Extract the (X, Y) coordinate from the center of the cell holding the provided text.  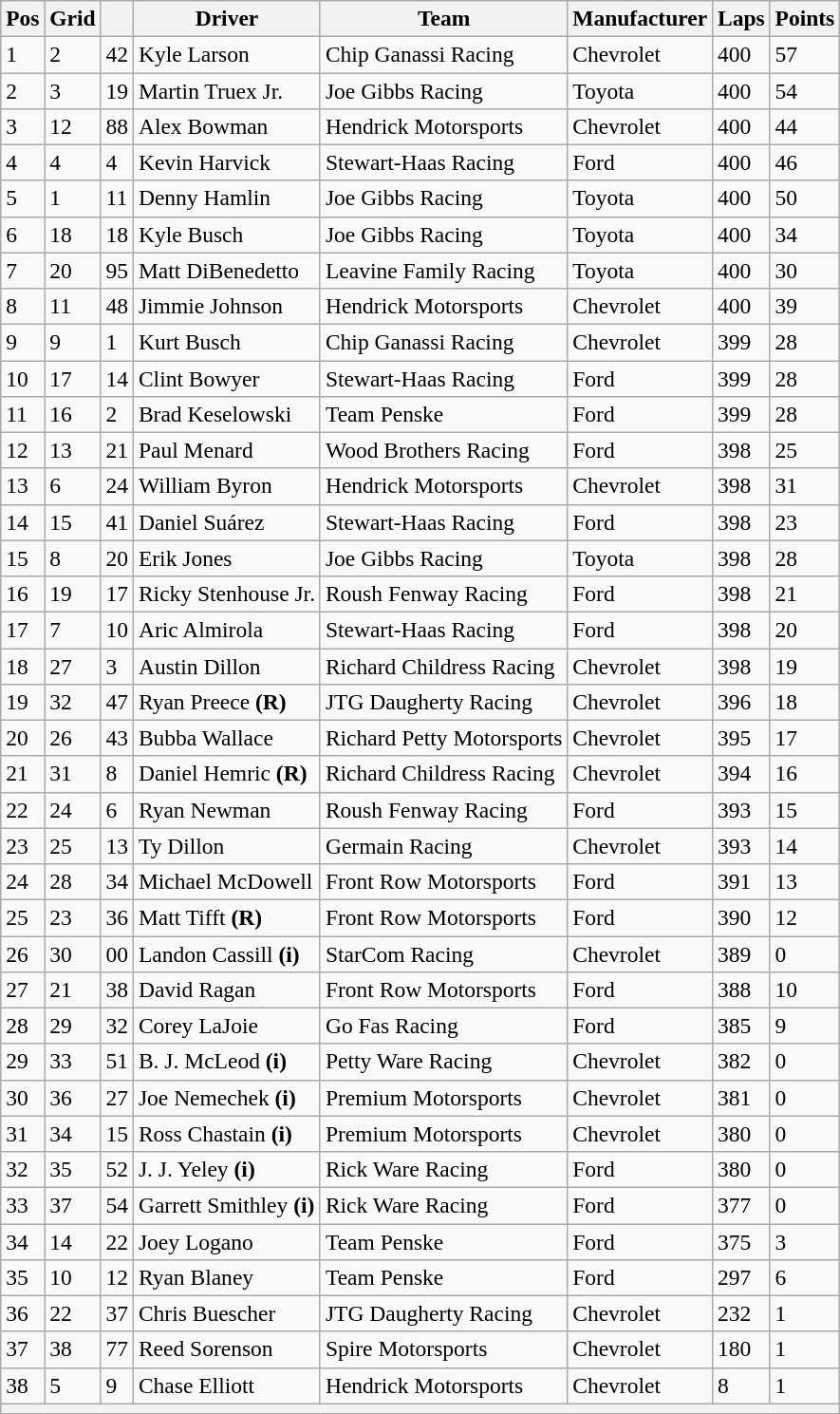
Wood Brothers Racing (443, 450)
394 (742, 774)
48 (117, 306)
Erik Jones (226, 558)
StarCom Racing (443, 953)
Paul Menard (226, 450)
Ricky Stenhouse Jr. (226, 594)
41 (117, 522)
Ty Dillon (226, 846)
Garrett Smithley (i) (226, 1205)
52 (117, 1169)
Manufacturer (640, 18)
395 (742, 738)
Joey Logano (226, 1241)
39 (805, 306)
Kevin Harvick (226, 162)
Germain Racing (443, 846)
Daniel Suárez (226, 522)
Ryan Newman (226, 810)
Jimmie Johnson (226, 306)
Martin Truex Jr. (226, 90)
Petty Ware Racing (443, 1062)
Richard Petty Motorsports (443, 738)
Joe Nemechek (i) (226, 1098)
297 (742, 1277)
Michael McDowell (226, 881)
Brad Keselowski (226, 414)
Bubba Wallace (226, 738)
Team (443, 18)
Grid (72, 18)
47 (117, 702)
J. J. Yeley (i) (226, 1169)
Matt Tifft (R) (226, 917)
William Byron (226, 486)
Landon Cassill (i) (226, 953)
375 (742, 1241)
Pos (23, 18)
388 (742, 990)
Leavine Family Racing (443, 271)
51 (117, 1062)
Aric Almirola (226, 630)
382 (742, 1062)
389 (742, 953)
Points (805, 18)
Laps (742, 18)
180 (742, 1349)
Reed Sorenson (226, 1349)
381 (742, 1098)
Daniel Hemric (R) (226, 774)
Chase Elliott (226, 1386)
Kurt Busch (226, 342)
46 (805, 162)
Go Fas Racing (443, 1026)
44 (805, 126)
Chris Buescher (226, 1313)
385 (742, 1026)
00 (117, 953)
Matt DiBenedetto (226, 271)
Alex Bowman (226, 126)
Corey LaJoie (226, 1026)
42 (117, 54)
Ross Chastain (i) (226, 1134)
95 (117, 271)
Clint Bowyer (226, 378)
43 (117, 738)
396 (742, 702)
390 (742, 917)
377 (742, 1205)
Denny Hamlin (226, 198)
B. J. McLeod (i) (226, 1062)
88 (117, 126)
Kyle Busch (226, 235)
Ryan Blaney (226, 1277)
232 (742, 1313)
391 (742, 881)
Spire Motorsports (443, 1349)
Driver (226, 18)
Kyle Larson (226, 54)
Ryan Preece (R) (226, 702)
David Ragan (226, 990)
77 (117, 1349)
Austin Dillon (226, 666)
57 (805, 54)
50 (805, 198)
